Provide the [X, Y] coordinate of the cell's center where the given text is located.  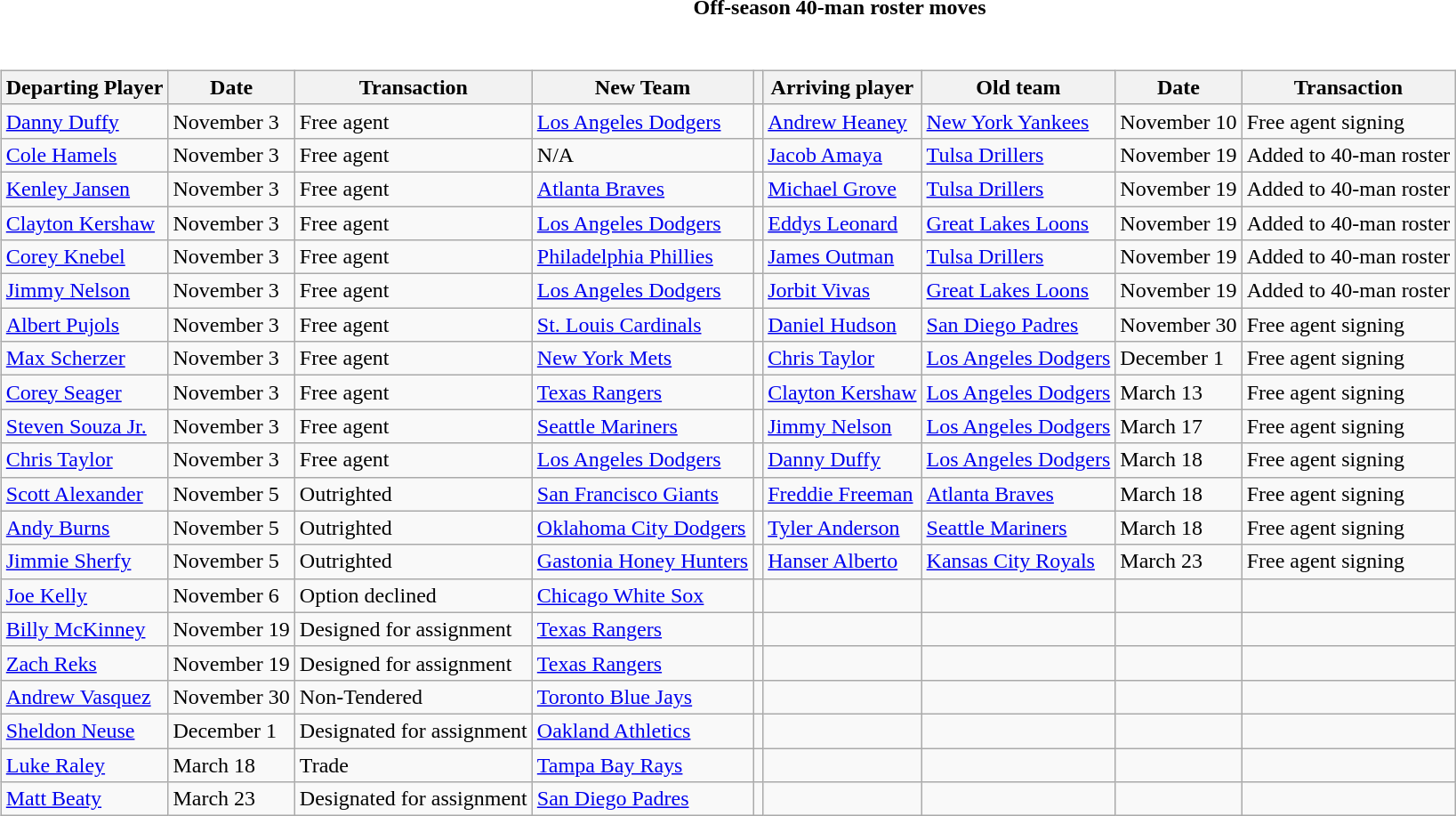
Oakland Athletics [642, 731]
Zach Reks [84, 663]
Corey Seager [84, 392]
Oklahoma City Dodgers [642, 528]
Cole Hamels [84, 155]
Jimmie Sherfy [84, 562]
November 6 [231, 595]
March 17 [1178, 426]
New York Mets [642, 359]
Andrew Heaney [842, 121]
Joe Kelly [84, 595]
November 10 [1178, 121]
Non-Tendered [413, 697]
Sheldon Neuse [84, 731]
Hanser Alberto [842, 562]
Arriving player [842, 87]
Tampa Bay Rays [642, 764]
Chicago White Sox [642, 595]
Option declined [413, 595]
Jacob Amaya [842, 155]
Albert Pujols [84, 325]
Max Scherzer [84, 359]
Eddys Leonard [842, 223]
Kenley Jansen [84, 189]
Toronto Blue Jays [642, 697]
Gastonia Honey Hunters [642, 562]
New York Yankees [1018, 121]
Steven Souza Jr. [84, 426]
Freddie Freeman [842, 494]
Philadelphia Phillies [642, 257]
Trade [413, 764]
Scott Alexander [84, 494]
San Francisco Giants [642, 494]
Kansas City Royals [1018, 562]
Tyler Anderson [842, 528]
Jorbit Vivas [842, 291]
Billy McKinney [84, 629]
James Outman [842, 257]
Matt Beaty [84, 799]
St. Louis Cardinals [642, 325]
Andrew Vasquez [84, 697]
Corey Knebel [84, 257]
March 13 [1178, 392]
Andy Burns [84, 528]
N/A [642, 155]
Departing Player [84, 87]
Michael Grove [842, 189]
Old team [1018, 87]
Luke Raley [84, 764]
Daniel Hudson [842, 325]
New Team [642, 87]
